Return the [x, y] coordinate for the center point of the cell that contains the specified text.  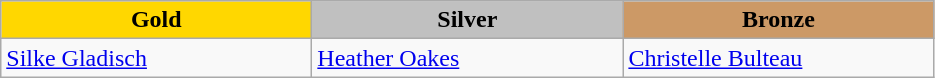
Silke Gladisch [156, 58]
Bronze [778, 20]
Heather Oakes [468, 58]
Gold [156, 20]
Christelle Bulteau [778, 58]
Silver [468, 20]
